Identify which cell holds the provided text, then report its [X, Y] central coordinate. 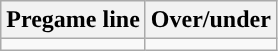
Pregame line [74, 20]
Over/under [210, 20]
